Return (x, y) of the center of cell containing provided text 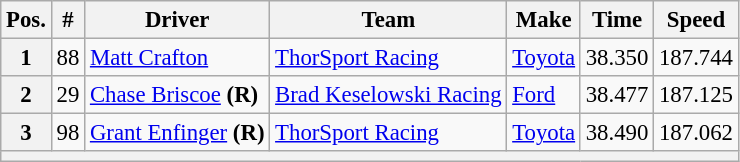
Driver (178, 20)
3 (26, 133)
Matt Crafton (178, 58)
187.062 (696, 133)
Chase Briscoe (R) (178, 95)
Team (388, 20)
Speed (696, 20)
98 (68, 133)
38.477 (616, 95)
# (68, 20)
Grant Enfinger (R) (178, 133)
29 (68, 95)
Time (616, 20)
Make (544, 20)
Pos. (26, 20)
88 (68, 58)
Brad Keselowski Racing (388, 95)
38.490 (616, 133)
Ford (544, 95)
2 (26, 95)
38.350 (616, 58)
1 (26, 58)
187.744 (696, 58)
187.125 (696, 95)
